Pinpoint the cell where the given text exists, returning its [X, Y] midpoint coordinate. 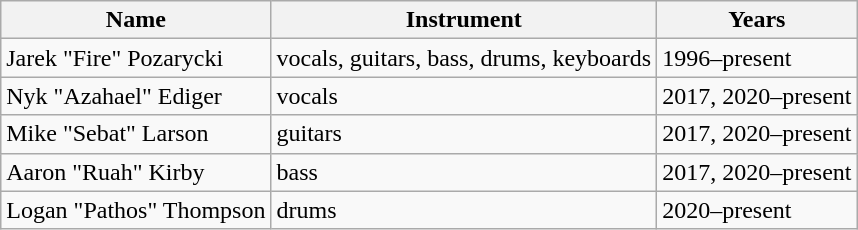
Name [136, 20]
1996–present [757, 58]
bass [464, 172]
Jarek "Fire" Pozarycki [136, 58]
Mike "Sebat" Larson [136, 134]
Instrument [464, 20]
2020–present [757, 210]
vocals [464, 96]
vocals, guitars, bass, drums, keyboards [464, 58]
Aaron "Ruah" Kirby [136, 172]
Nyk "Azahael" Ediger [136, 96]
drums [464, 210]
Years [757, 20]
guitars [464, 134]
Logan "Pathos" Thompson [136, 210]
